Provide the (X, Y) coordinate of the cell's center where the given text is located.  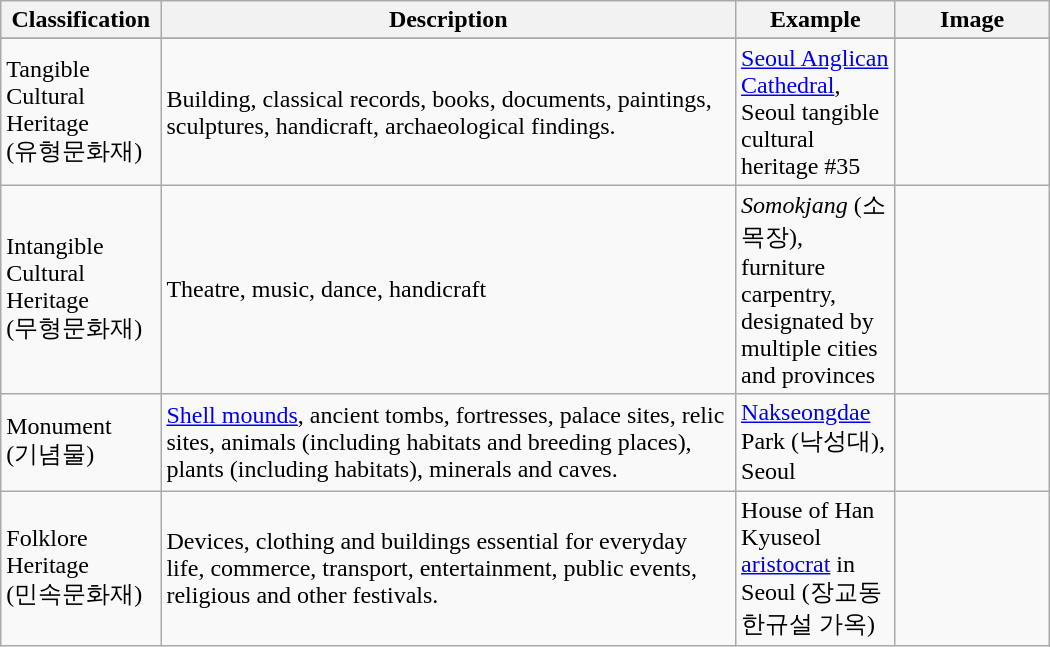
Tangible Cultural Heritage(유형문화재) (81, 112)
Intangible Cultural Heritage(무형문화재) (81, 290)
Somokjang (소목장), furniture carpentry, designated by multiple cities and provinces (816, 290)
Seoul Anglican Cathedral, Seoul tangible cultural heritage #35 (816, 112)
House of Han Kyuseol aristocrat in Seoul (장교동 한규설 가옥) (816, 568)
Folklore Heritage(민속문화재) (81, 568)
Description (448, 20)
Example (816, 20)
Nakseongdae Park (낙성대), Seoul (816, 442)
Theatre, music, dance, handicraft (448, 290)
Devices, clothing and buildings essential for everyday life, commerce, transport, entertainment, public events, religious and other festivals. (448, 568)
Classification (81, 20)
Image (972, 20)
Monument(기념물) (81, 442)
Building, classical records, books, documents, paintings, sculptures, handicraft, archaeological findings. (448, 112)
